Find where the given text appears and provide that cell's center as (x, y) coordinate. 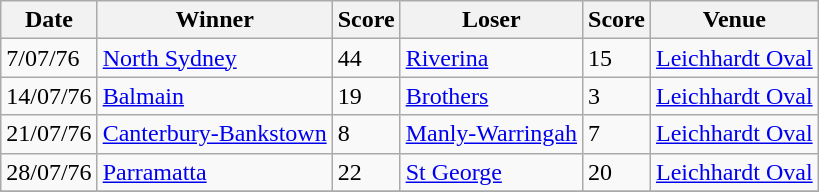
Canterbury-Bankstown (214, 134)
8 (366, 134)
Riverina (491, 58)
7 (617, 134)
7/07/76 (49, 58)
21/07/76 (49, 134)
22 (366, 172)
14/07/76 (49, 96)
20 (617, 172)
15 (617, 58)
Date (49, 20)
St George (491, 172)
Brothers (491, 96)
North Sydney (214, 58)
Loser (491, 20)
Parramatta (214, 172)
44 (366, 58)
28/07/76 (49, 172)
Balmain (214, 96)
Manly-Warringah (491, 134)
3 (617, 96)
Venue (734, 20)
19 (366, 96)
Winner (214, 20)
